From the cell containing the given text, extract its center point as (x, y) coordinate. 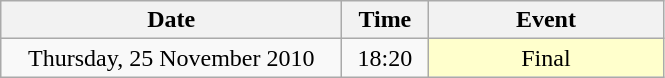
Final (546, 58)
Time (385, 20)
Date (172, 20)
18:20 (385, 58)
Event (546, 20)
Thursday, 25 November 2010 (172, 58)
